Identify which cell holds the provided text, then report its [x, y] central coordinate. 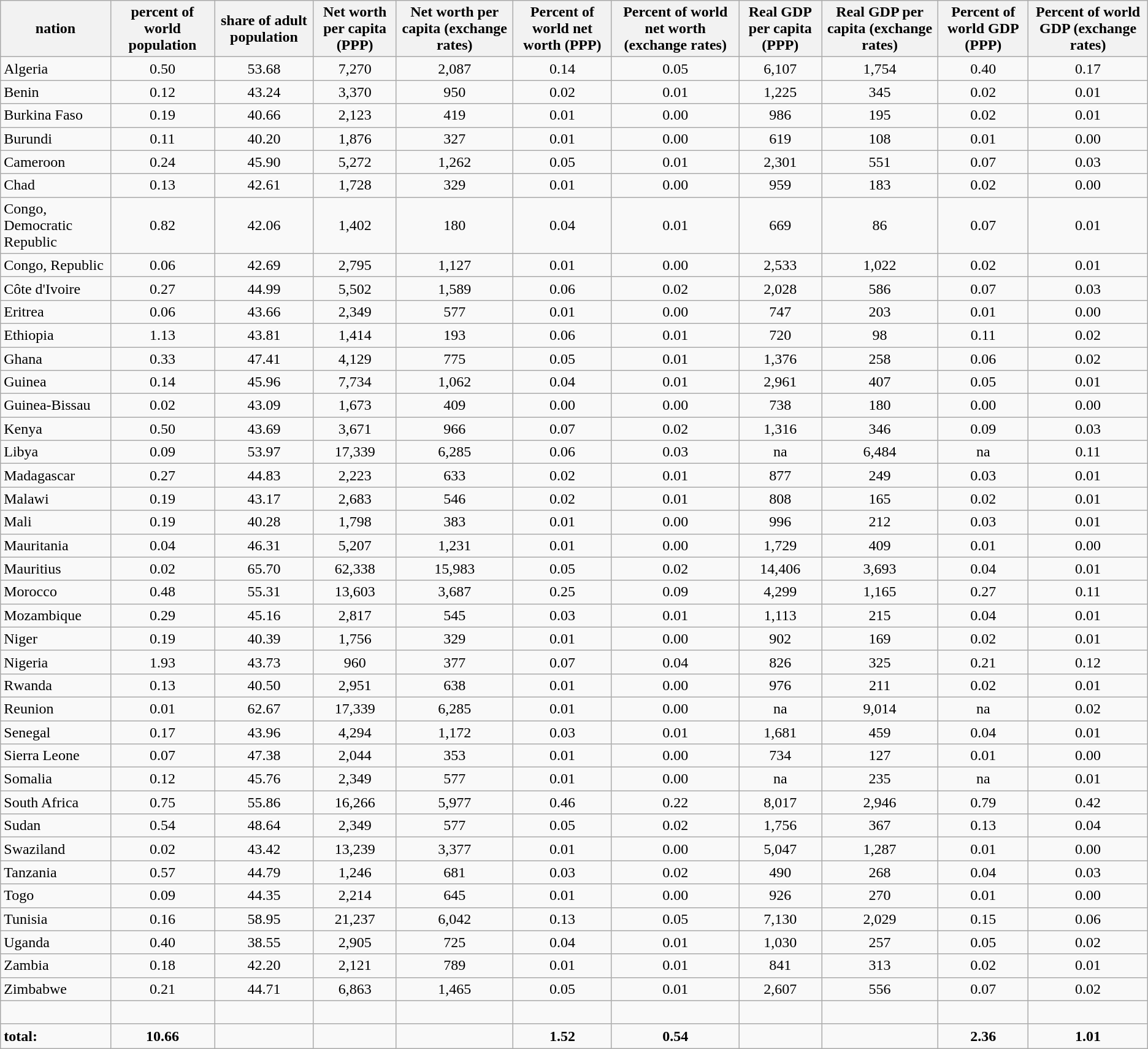
Niger [56, 639]
0.29 [162, 615]
42.69 [264, 265]
Mozambique [56, 615]
43.96 [264, 732]
Algeria [56, 69]
Rwanda [56, 685]
15,983 [455, 569]
7,734 [354, 382]
Sierra Leone [56, 756]
86 [880, 225]
13,603 [354, 592]
14,406 [780, 569]
Percent of world net worth (exchange rates) [675, 29]
44.83 [264, 475]
2,905 [354, 942]
976 [780, 685]
2,817 [354, 615]
996 [780, 522]
738 [780, 405]
Côte d'Ivoire [56, 288]
43.42 [264, 849]
1,589 [455, 288]
249 [880, 475]
459 [880, 732]
Ethiopia [56, 335]
0.57 [162, 872]
1,172 [455, 732]
42.06 [264, 225]
Zambia [56, 966]
734 [780, 756]
40.28 [264, 522]
1.01 [1088, 1036]
0.25 [563, 592]
2,683 [354, 499]
55.31 [264, 592]
1,876 [354, 139]
108 [880, 139]
0.79 [984, 802]
2,121 [354, 966]
1,262 [455, 162]
2,087 [455, 69]
211 [880, 685]
6,484 [880, 452]
638 [455, 685]
789 [455, 966]
545 [455, 615]
Congo, Democratic Republic [56, 225]
681 [455, 872]
215 [880, 615]
203 [880, 312]
2,533 [780, 265]
1,681 [780, 732]
2.36 [984, 1036]
44.71 [264, 989]
Swaziland [56, 849]
345 [880, 92]
21,237 [354, 919]
4,129 [354, 359]
40.20 [264, 139]
3,370 [354, 92]
619 [780, 139]
1.93 [162, 662]
169 [880, 639]
45.76 [264, 779]
nation [56, 29]
Guinea-Bissau [56, 405]
Guinea [56, 382]
212 [880, 522]
2,607 [780, 989]
percent of world population [162, 29]
1,402 [354, 225]
1,246 [354, 872]
165 [880, 499]
1,465 [455, 989]
5,207 [354, 545]
0.75 [162, 802]
Nigeria [56, 662]
2,961 [780, 382]
1,376 [780, 359]
950 [455, 92]
407 [880, 382]
Percent of world GDP (exchange rates) [1088, 29]
43.17 [264, 499]
6,042 [455, 919]
2,301 [780, 162]
44.79 [264, 872]
Togo [56, 896]
4,299 [780, 592]
Benin [56, 92]
43.81 [264, 335]
3,687 [455, 592]
Cameroon [56, 162]
38.55 [264, 942]
0.48 [162, 592]
40.66 [264, 115]
127 [880, 756]
43.24 [264, 92]
1,062 [455, 382]
1,113 [780, 615]
share of adult population [264, 29]
Chad [56, 185]
183 [880, 185]
383 [455, 522]
1,673 [354, 405]
986 [780, 115]
0.18 [162, 966]
43.09 [264, 405]
44.35 [264, 896]
193 [455, 335]
6,863 [354, 989]
2,795 [354, 265]
40.39 [264, 639]
total: [56, 1036]
46.31 [264, 545]
826 [780, 662]
551 [880, 162]
Percent of world GDP (PPP) [984, 29]
377 [455, 662]
1,729 [780, 545]
Somalia [56, 779]
2,223 [354, 475]
2,951 [354, 685]
1,287 [880, 849]
720 [780, 335]
2,123 [354, 115]
5,977 [455, 802]
0.82 [162, 225]
55.86 [264, 802]
16,266 [354, 802]
45.16 [264, 615]
669 [780, 225]
877 [780, 475]
2,028 [780, 288]
7,130 [780, 919]
490 [780, 872]
959 [780, 185]
Reunion [56, 709]
Tunisia [56, 919]
546 [455, 499]
0.24 [162, 162]
Eritrea [56, 312]
Congo, Republic [56, 265]
257 [880, 942]
1,754 [880, 69]
Madagascar [56, 475]
0.22 [675, 802]
1.13 [162, 335]
353 [455, 756]
586 [880, 288]
2,946 [880, 802]
1,225 [780, 92]
902 [780, 639]
556 [880, 989]
Sudan [56, 826]
3,693 [880, 569]
43.66 [264, 312]
Malawi [56, 499]
13,239 [354, 849]
1,030 [780, 942]
Libya [56, 452]
Mauritania [56, 545]
1,231 [455, 545]
633 [455, 475]
268 [880, 872]
9,014 [880, 709]
926 [780, 896]
1,165 [880, 592]
5,272 [354, 162]
0.16 [162, 919]
Percent of world net worth (PPP) [563, 29]
5,047 [780, 849]
270 [880, 896]
1,414 [354, 335]
Burundi [56, 139]
258 [880, 359]
3,671 [354, 429]
775 [455, 359]
43.73 [264, 662]
62.67 [264, 709]
5,502 [354, 288]
747 [780, 312]
Uganda [56, 942]
1,798 [354, 522]
53.68 [264, 69]
2,029 [880, 919]
Real GDP per capita (exchange rates) [880, 29]
47.41 [264, 359]
53.97 [264, 452]
3,377 [455, 849]
Mali [56, 522]
327 [455, 139]
346 [880, 429]
7,270 [354, 69]
4,294 [354, 732]
42.61 [264, 185]
966 [455, 429]
195 [880, 115]
40.50 [264, 685]
10.66 [162, 1036]
South Africa [56, 802]
45.96 [264, 382]
725 [455, 942]
48.64 [264, 826]
808 [780, 499]
Morocco [56, 592]
313 [880, 966]
98 [880, 335]
Tanzania [56, 872]
1,316 [780, 429]
8,017 [780, 802]
Net worth per capita (exchange rates) [455, 29]
Zimbabwe [56, 989]
Senegal [56, 732]
65.70 [264, 569]
58.95 [264, 919]
Mauritius [56, 569]
2,044 [354, 756]
Real GDP per capita (PPP) [780, 29]
Ghana [56, 359]
Net worth per capita (PPP) [354, 29]
0.42 [1088, 802]
0.15 [984, 919]
1,728 [354, 185]
960 [354, 662]
Kenya [56, 429]
841 [780, 966]
367 [880, 826]
645 [455, 896]
235 [880, 779]
62,338 [354, 569]
42.20 [264, 966]
2,214 [354, 896]
0.33 [162, 359]
44.99 [264, 288]
45.90 [264, 162]
325 [880, 662]
43.69 [264, 429]
419 [455, 115]
1,127 [455, 265]
6,107 [780, 69]
47.38 [264, 756]
1,022 [880, 265]
0.46 [563, 802]
1.52 [563, 1036]
Burkina Faso [56, 115]
